Provide the (x, y) coordinate of the cell's center where the given text is located.  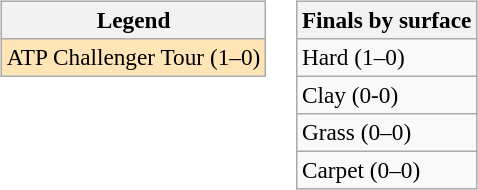
Clay (0-0) (387, 95)
Finals by surface (387, 20)
Legend (133, 20)
Hard (1–0) (387, 57)
ATP Challenger Tour (1–0) (133, 57)
Grass (0–0) (387, 133)
Carpet (0–0) (387, 171)
